From the cell containing the given text, extract its center point as [X, Y] coordinate. 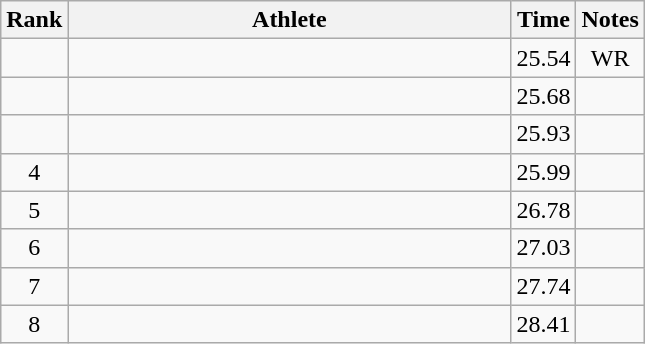
26.78 [544, 210]
Rank [34, 20]
7 [34, 286]
25.99 [544, 172]
8 [34, 324]
4 [34, 172]
6 [34, 248]
Athlete [290, 20]
Notes [610, 20]
25.54 [544, 58]
5 [34, 210]
25.68 [544, 96]
27.03 [544, 248]
28.41 [544, 324]
25.93 [544, 134]
WR [610, 58]
27.74 [544, 286]
Time [544, 20]
